Determine the [x, y] coordinate at the center of the cell enclosing the given text.  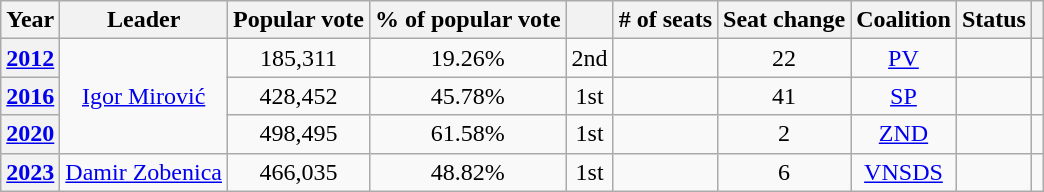
2023 [30, 172]
41 [784, 96]
Seat change [784, 20]
2016 [30, 96]
185,311 [298, 58]
ZND [904, 134]
Coalition [904, 20]
SP [904, 96]
19.26% [468, 58]
48.82% [468, 172]
Leader [144, 20]
Popular vote [298, 20]
2012 [30, 58]
61.58% [468, 134]
6 [784, 172]
2nd [590, 58]
498,495 [298, 134]
2 [784, 134]
466,035 [298, 172]
Year [30, 20]
# of seats [665, 20]
2020 [30, 134]
Igor Mirović [144, 96]
428,452 [298, 96]
PV [904, 58]
% of popular vote [468, 20]
22 [784, 58]
Damir Zobenica [144, 172]
VNSDS [904, 172]
45.78% [468, 96]
Status [994, 20]
